Determine the (X, Y) coordinate at the center of the cell enclosing the given text.  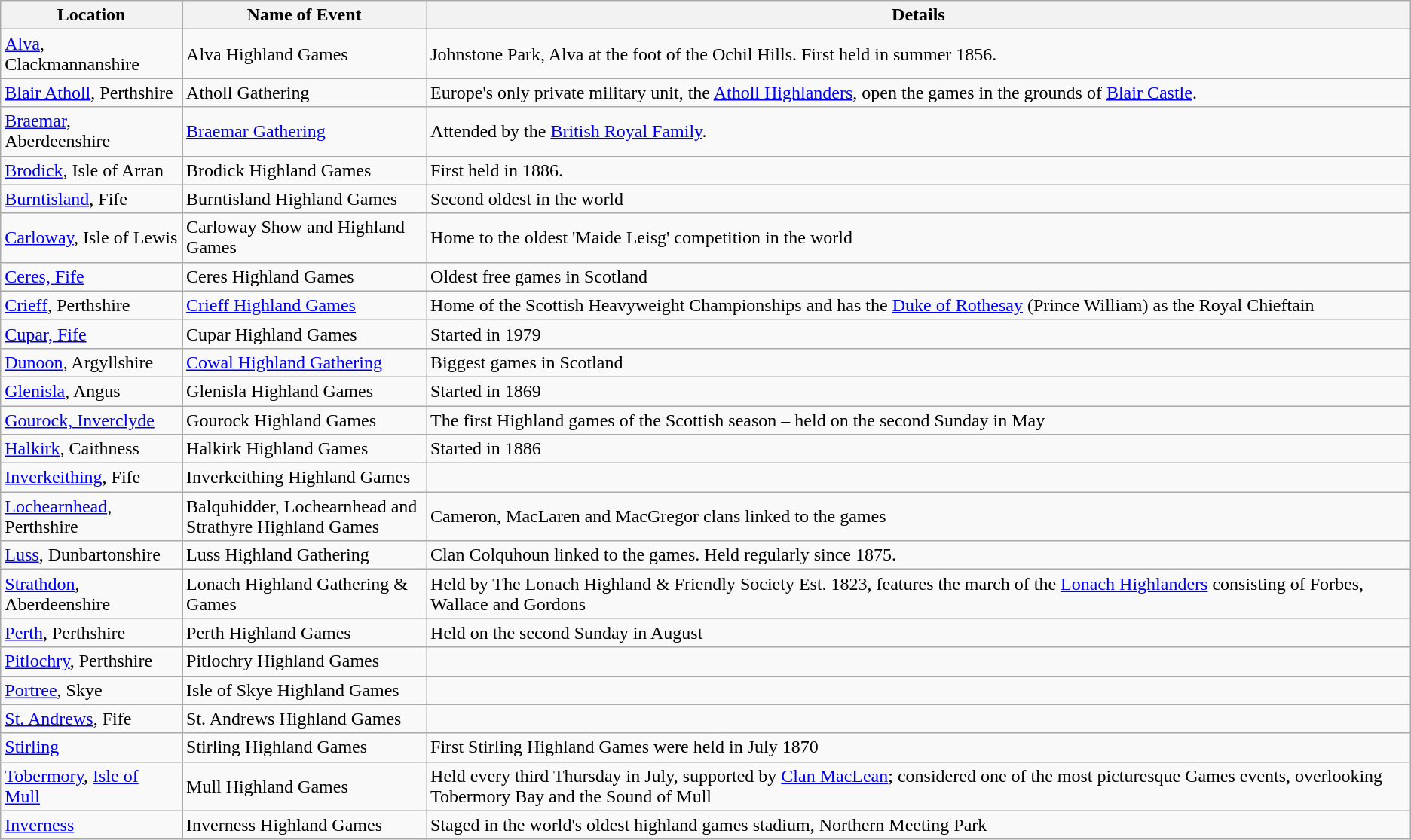
Perth, Perthshire (92, 633)
St. Andrews Highland Games (305, 719)
Ceres, Fife (92, 276)
Started in 1979 (919, 334)
Inverness (92, 825)
Johnstone Park, Alva at the foot of the Ochil Hills. First held in summer 1856. (919, 54)
Strathdon, Aberdeenshire (92, 594)
Halkirk Highland Games (305, 449)
Brodick Highland Games (305, 170)
Glenisla Highland Games (305, 391)
Gourock Highland Games (305, 420)
Pitlochry, Perthshire (92, 661)
Second oldest in the world (919, 199)
Europe's only private military unit, the Atholl Highlanders, open the games in the grounds of Blair Castle. (919, 93)
Staged in the world's oldest highland games stadium, Northern Meeting Park (919, 825)
Home of the Scottish Heavyweight Championships and has the Duke of Rothesay (Prince William) as the Royal Chieftain (919, 305)
Burntisland, Fife (92, 199)
Alva Highland Games (305, 54)
Braemar, Aberdeenshire (92, 131)
Biggest games in Scotland (919, 362)
Cupar Highland Games (305, 334)
Attended by the British Royal Family. (919, 131)
Cowal Highland Gathering (305, 362)
Burntisland Highland Games (305, 199)
Stirling Highland Games (305, 747)
Cupar, Fife (92, 334)
Stirling (92, 747)
Details (919, 15)
Carloway Show and Highland Games (305, 238)
Balquhidder, Lochearnhead andStrathyre Highland Games (305, 517)
Alva, Clackmannanshire (92, 54)
Portree, Skye (92, 690)
First held in 1886. (919, 170)
Lonach Highland Gathering & Games (305, 594)
Luss, Dunbartonshire (92, 555)
Atholl Gathering (305, 93)
Held on the second Sunday in August (919, 633)
Gourock, Inverclyde (92, 420)
Started in 1886 (919, 449)
Isle of Skye Highland Games (305, 690)
Inverness Highland Games (305, 825)
Location (92, 15)
Perth Highland Games (305, 633)
Cameron, MacLaren and MacGregor clans linked to the games (919, 517)
Halkirk, Caithness (92, 449)
Oldest free games in Scotland (919, 276)
Crieff Highland Games (305, 305)
The first Highland games of the Scottish season – held on the second Sunday in May (919, 420)
Carloway, Isle of Lewis (92, 238)
Ceres Highland Games (305, 276)
Pitlochry Highland Games (305, 661)
Crieff, Perthshire (92, 305)
Name of Event (305, 15)
First Stirling Highland Games were held in July 1870 (919, 747)
Blair Atholl, Perthshire (92, 93)
Started in 1869 (919, 391)
Lochearnhead, Perthshire (92, 517)
Home to the oldest 'Maide Leisg' competition in the world (919, 238)
Held by The Lonach Highland & Friendly Society Est. 1823, features the march of the Lonach Highlanders consisting of Forbes, Wallace and Gordons (919, 594)
Brodick, Isle of Arran (92, 170)
St. Andrews, Fife (92, 719)
Luss Highland Gathering (305, 555)
Clan Colquhoun linked to the games. Held regularly since 1875. (919, 555)
Tobermory, Isle of Mull (92, 787)
Braemar Gathering (305, 131)
Dunoon, Argyllshire (92, 362)
Inverkeithing Highland Games (305, 478)
Glenisla, Angus (92, 391)
Mull Highland Games (305, 787)
Inverkeithing, Fife (92, 478)
